Provide the [X, Y] coordinate of the cell's center where the given text is located.  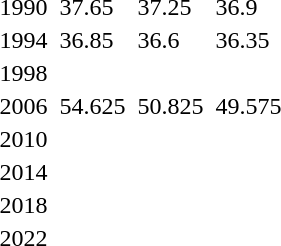
36.85 [92, 40]
36.6 [170, 40]
50.825 [170, 106]
54.625 [92, 106]
